Provide the (X, Y) coordinate of the cell's center where the given text is located.  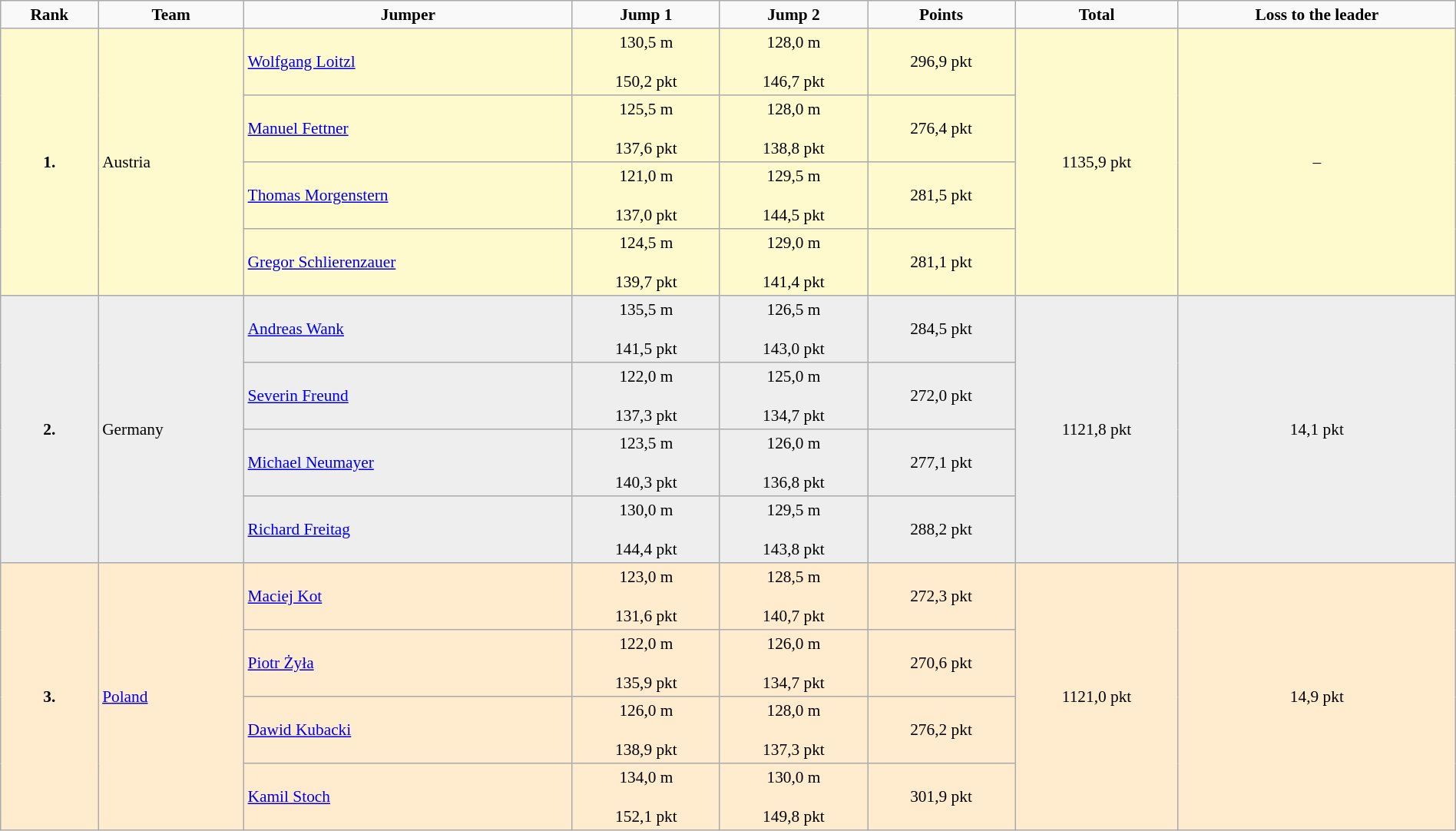
129,5 m144,5 pkt (793, 195)
128,0 m146,7 pkt (793, 61)
Richard Freitag (408, 530)
129,5 m143,8 pkt (793, 530)
134,0 m152,1 pkt (646, 797)
130,5 m150,2 pkt (646, 61)
272,3 pkt (941, 596)
1135,9 pkt (1097, 162)
126,0 m134,7 pkt (793, 664)
Loss to the leader (1316, 15)
126,0 m138,9 pkt (646, 730)
123,5 m140,3 pkt (646, 462)
270,6 pkt (941, 664)
284,5 pkt (941, 329)
130,0 m144,4 pkt (646, 530)
2. (49, 429)
Michael Neumayer (408, 462)
276,2 pkt (941, 730)
Austria (170, 162)
128,5 m140,7 pkt (793, 596)
– (1316, 162)
Manuel Fettner (408, 129)
122,0 m137,3 pkt (646, 396)
130,0 m149,8 pkt (793, 797)
122,0 m135,9 pkt (646, 664)
281,5 pkt (941, 195)
125,5 m137,6 pkt (646, 129)
Rank (49, 15)
Total (1097, 15)
Poland (170, 697)
Jump 1 (646, 15)
129,0 m141,4 pkt (793, 263)
296,9 pkt (941, 61)
Andreas Wank (408, 329)
1121,8 pkt (1097, 429)
128,0 m137,3 pkt (793, 730)
128,0 m138,8 pkt (793, 129)
Thomas Morgenstern (408, 195)
Maciej Kot (408, 596)
14,1 pkt (1316, 429)
272,0 pkt (941, 396)
121,0 m137,0 pkt (646, 195)
277,1 pkt (941, 462)
124,5 m139,7 pkt (646, 263)
Wolfgang Loitzl (408, 61)
Dawid Kubacki (408, 730)
126,5 m143,0 pkt (793, 329)
135,5 m141,5 pkt (646, 329)
125,0 m134,7 pkt (793, 396)
1121,0 pkt (1097, 697)
288,2 pkt (941, 530)
301,9 pkt (941, 797)
Kamil Stoch (408, 797)
3. (49, 697)
1. (49, 162)
Gregor Schlierenzauer (408, 263)
126,0 m136,8 pkt (793, 462)
123,0 m131,6 pkt (646, 596)
276,4 pkt (941, 129)
281,1 pkt (941, 263)
14,9 pkt (1316, 697)
Team (170, 15)
Jumper (408, 15)
Points (941, 15)
Piotr Żyła (408, 664)
Germany (170, 429)
Severin Freund (408, 396)
Jump 2 (793, 15)
